Return the (X, Y) coordinate for the center point of the cell that contains the specified text.  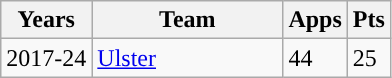
Years (46, 20)
Pts (368, 20)
25 (368, 58)
2017-24 (46, 58)
Ulster (188, 58)
44 (315, 58)
Apps (315, 20)
Team (188, 20)
